Scan for the cell matching the given text and deliver its (X, Y) coordinate at center. 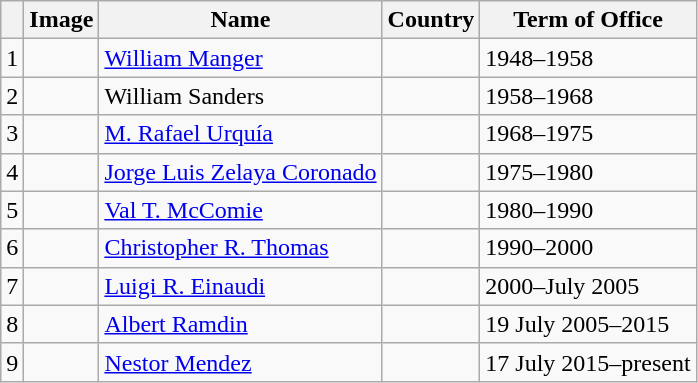
William Manger (240, 58)
1980–1990 (588, 210)
8 (12, 324)
1958–1968 (588, 96)
19 July 2005–2015 (588, 324)
3 (12, 134)
1948–1958 (588, 58)
1990–2000 (588, 248)
Country (431, 20)
Albert Ramdin (240, 324)
7 (12, 286)
4 (12, 172)
William Sanders (240, 96)
1975–1980 (588, 172)
Nestor Mendez (240, 362)
2000–July 2005 (588, 286)
Jorge Luis Zelaya Coronado (240, 172)
5 (12, 210)
Luigi R. Einaudi (240, 286)
Image (62, 20)
Val T. McComie (240, 210)
17 July 2015–present (588, 362)
1968–1975 (588, 134)
1 (12, 58)
6 (12, 248)
Christopher R. Thomas (240, 248)
Name (240, 20)
M. Rafael Urquía (240, 134)
9 (12, 362)
2 (12, 96)
Term of Office (588, 20)
